For the text-containing cell, return its midpoint in (x, y) coordinate format. 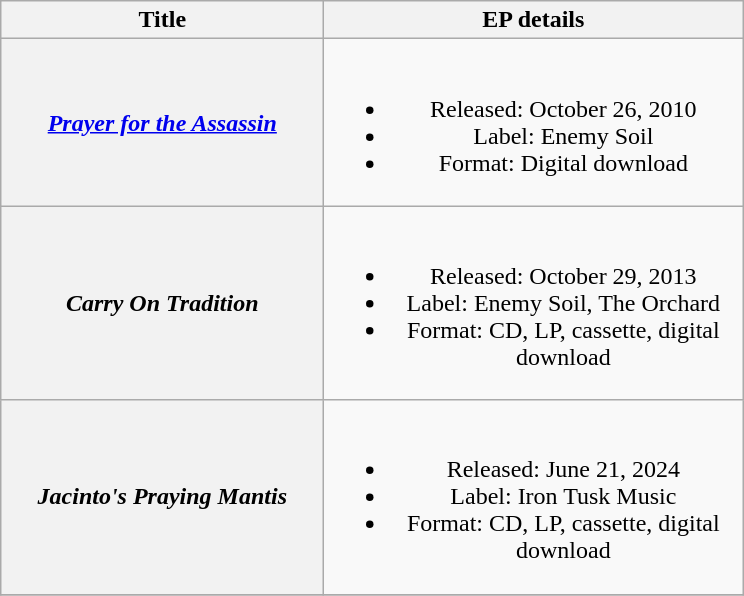
Released: June 21, 2024Label: Iron Tusk MusicFormat: CD, LP, cassette, digital download (534, 497)
Carry On Tradition (162, 303)
Title (162, 20)
EP details (534, 20)
Jacinto's Praying Mantis (162, 497)
Prayer for the Assassin (162, 122)
Released: October 29, 2013Label: Enemy Soil, The OrchardFormat: CD, LP, cassette, digital download (534, 303)
Released: October 26, 2010Label: Enemy SoilFormat: Digital download (534, 122)
